Extract the (X, Y) coordinate from the center of the cell holding the provided text.  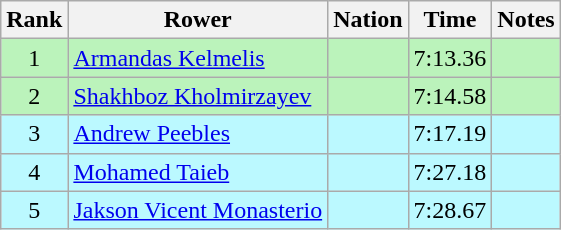
Andrew Peebles (198, 134)
Notes (526, 20)
3 (34, 134)
Mohamed Taieb (198, 172)
Jakson Vicent Monasterio (198, 210)
7:13.36 (450, 58)
7:14.58 (450, 96)
Time (450, 20)
Nation (368, 20)
Rank (34, 20)
5 (34, 210)
Shakhboz Kholmirzayev (198, 96)
Rower (198, 20)
2 (34, 96)
1 (34, 58)
7:27.18 (450, 172)
7:28.67 (450, 210)
Armandas Kelmelis (198, 58)
4 (34, 172)
7:17.19 (450, 134)
